Provide the [x, y] coordinate of the cell's center where the given text is located.  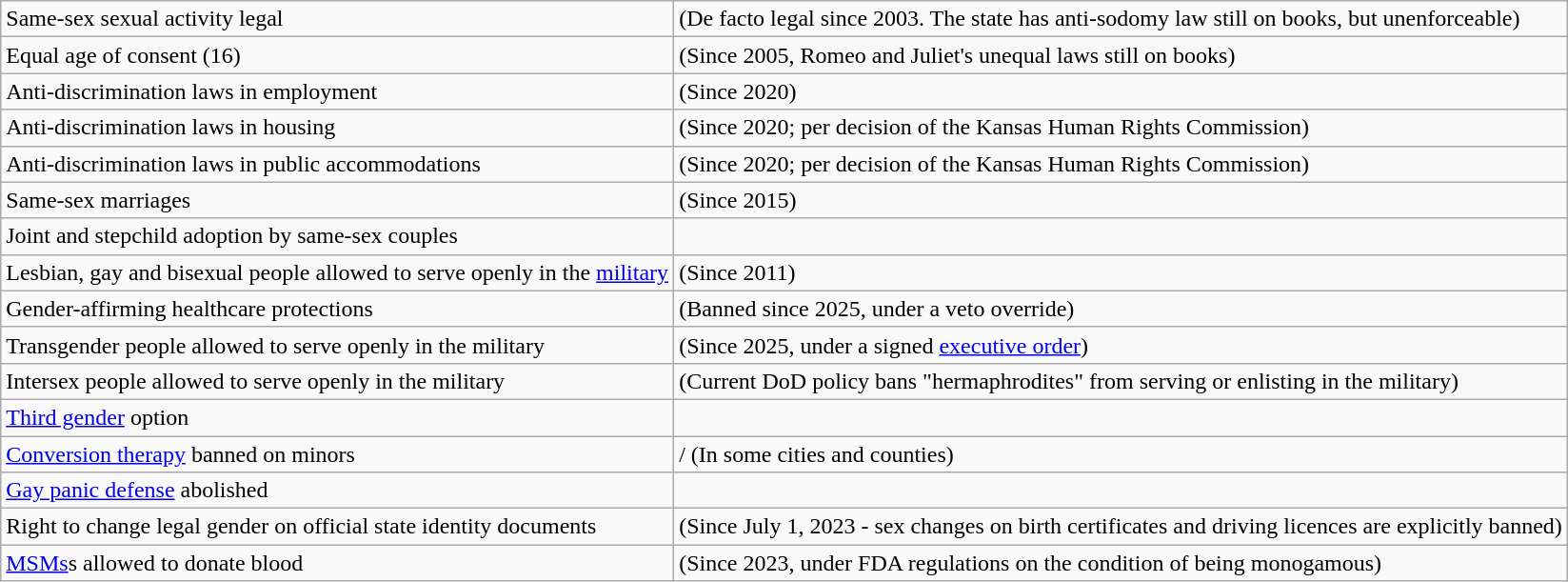
Equal age of consent (16) [337, 55]
Intersex people allowed to serve openly in the military [337, 381]
(Since 2005, Romeo and Juliet's unequal laws still on books) [1121, 55]
(De facto legal since 2003. The state has anti-sodomy law still on books, but unenforceable) [1121, 19]
(Banned since 2025, under a veto override) [1121, 309]
Gay panic defense abolished [337, 491]
Joint and stepchild adoption by same-sex couples [337, 236]
(Since 2015) [1121, 200]
(Since 2023, under FDA regulations on the condition of being monogamous) [1121, 563]
Conversion therapy banned on minors [337, 454]
Lesbian, gay and bisexual people allowed to serve openly in the military [337, 272]
Same-sex sexual activity legal [337, 19]
(Since 2011) [1121, 272]
Third gender option [337, 417]
Right to change legal gender on official state identity documents [337, 527]
Anti-discrimination laws in public accommodations [337, 164]
Transgender people allowed to serve openly in the military [337, 345]
Anti-discrimination laws in housing [337, 128]
Same-sex marriages [337, 200]
(Since July 1, 2023 - sex changes on birth certificates and driving licences are explicitly banned) [1121, 527]
MSMss allowed to donate blood [337, 563]
/ (In some cities and counties) [1121, 454]
(Current DoD policy bans "hermaphrodites" from serving or enlisting in the military) [1121, 381]
(Since 2025, under a signed executive order) [1121, 345]
(Since 2020) [1121, 91]
Anti-discrimination laws in employment [337, 91]
Gender-affirming healthcare protections [337, 309]
